Scan for the cell matching the given text and deliver its [x, y] coordinate at center. 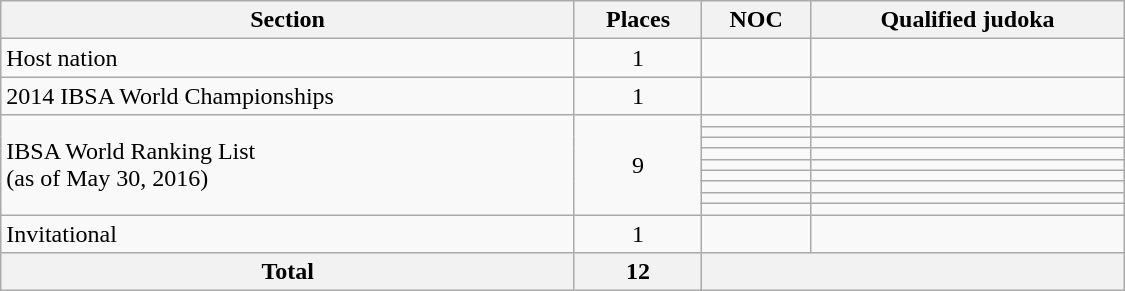
Section [288, 20]
Places [638, 20]
12 [638, 272]
IBSA World Ranking List(as of May 30, 2016) [288, 165]
2014 IBSA World Championships [288, 96]
9 [638, 165]
Total [288, 272]
Invitational [288, 233]
Host nation [288, 58]
Qualified judoka [968, 20]
NOC [756, 20]
